Find where the given text appears and provide that cell's center as (X, Y) coordinate. 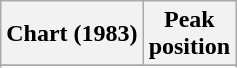
Chart (1983) (72, 34)
Peakposition (189, 34)
